Capture the cell that displays the provided text and extract its [X, Y] central coordinate. 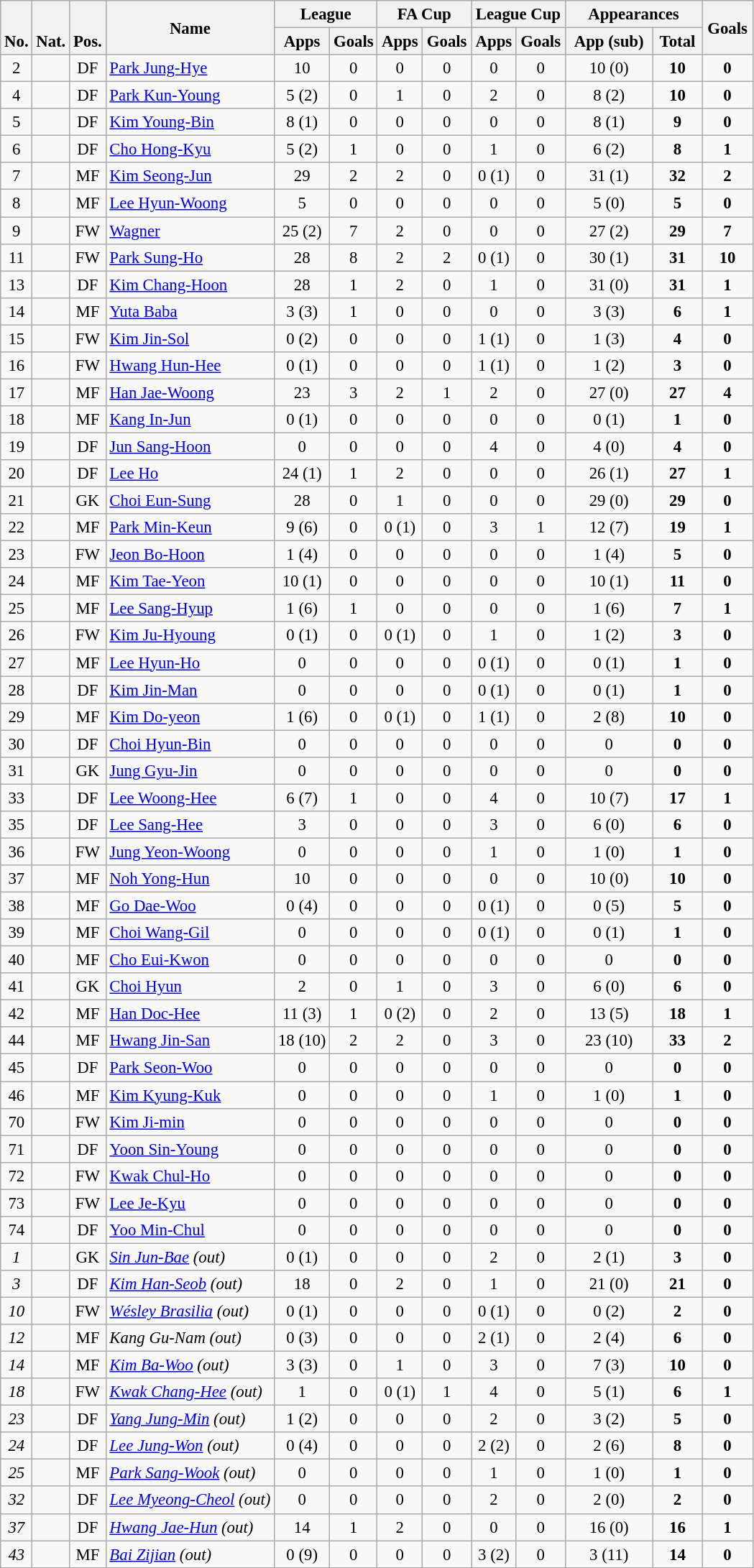
31 (0) [609, 285]
App (sub) [609, 42]
24 (1) [302, 474]
Pos. [88, 27]
Name [190, 27]
16 (0) [609, 1527]
Lee Ho [190, 474]
Park Sang-Wook (out) [190, 1473]
27 (0) [609, 392]
13 (5) [609, 1014]
Han Jae-Woong [190, 392]
Yuta Baba [190, 311]
Choi Hyun [190, 987]
FA Cup [424, 14]
18 (10) [302, 1041]
44 [17, 1041]
71 [17, 1149]
Kim Han-Seob (out) [190, 1284]
Noh Yong-Hun [190, 879]
Lee Je-Kyu [190, 1203]
Cho Hong-Kyu [190, 149]
39 [17, 933]
30 (1) [609, 257]
0 (5) [609, 906]
Kim Ba-Woo (out) [190, 1365]
Kim Ju-Hyoung [190, 636]
5 (0) [609, 203]
Kim Ji-min [190, 1122]
22 [17, 527]
Wésley Brasilia (out) [190, 1311]
Lee Hyun-Ho [190, 663]
Kwak Chul-Ho [190, 1176]
10 (7) [609, 798]
11 (3) [302, 1014]
No. [17, 27]
Kang In-Jun [190, 420]
Park Kun-Young [190, 96]
15 [17, 338]
Kim Do-yeon [190, 716]
40 [17, 960]
Go Dae-Woo [190, 906]
2 (4) [609, 1338]
1 (3) [609, 338]
12 (7) [609, 527]
2 (6) [609, 1446]
Park Jung-Hye [190, 68]
21 (0) [609, 1284]
41 [17, 987]
Kim Jin-Man [190, 690]
29 (0) [609, 501]
13 [17, 285]
12 [17, 1338]
Lee Woong-Hee [190, 798]
26 [17, 636]
Lee Sang-Hyup [190, 609]
7 (3) [609, 1365]
Kwak Chang-Hee (out) [190, 1392]
Lee Hyun-Woong [190, 203]
70 [17, 1122]
Park Min-Keun [190, 527]
4 (0) [609, 446]
26 (1) [609, 474]
Hwang Jin-San [190, 1041]
72 [17, 1176]
25 (2) [302, 231]
Kim Jin-Sol [190, 338]
Lee Sang-Hee [190, 825]
2 (0) [609, 1500]
0 (9) [302, 1554]
Choi Wang-Gil [190, 933]
Hwang Jae-Hun (out) [190, 1527]
36 [17, 852]
0 (3) [302, 1338]
Kim Kyung-Kuk [190, 1095]
Park Sung-Ho [190, 257]
Jun Sang-Hoon [190, 446]
Bai Zijian (out) [190, 1554]
31 (1) [609, 176]
42 [17, 1014]
35 [17, 825]
Sin Jun-Bae (out) [190, 1257]
8 (2) [609, 96]
46 [17, 1095]
Park Seon-Woo [190, 1068]
2 (2) [495, 1446]
Kim Chang-Hoon [190, 285]
Nat. [51, 27]
74 [17, 1230]
League Cup [519, 14]
5 (1) [609, 1392]
2 (8) [609, 716]
45 [17, 1068]
20 [17, 474]
Lee Jung-Won (out) [190, 1446]
Kim Young-Bin [190, 122]
38 [17, 906]
Choi Eun-Sung [190, 501]
Kim Tae-Yeon [190, 581]
27 (2) [609, 231]
Yoo Min-Chul [190, 1230]
30 [17, 744]
Kim Seong-Jun [190, 176]
Yang Jung-Min (out) [190, 1419]
6 (2) [609, 149]
Choi Hyun-Bin [190, 744]
73 [17, 1203]
Han Doc-Hee [190, 1014]
Jung Yeon-Woong [190, 852]
Jeon Bo-Hoon [190, 555]
3 (11) [609, 1554]
Yoon Sin-Young [190, 1149]
Hwang Hun-Hee [190, 366]
43 [17, 1554]
Appearances [634, 14]
23 (10) [609, 1041]
Jung Gyu-Jin [190, 771]
Lee Myeong-Cheol (out) [190, 1500]
Kang Gu-Nam (out) [190, 1338]
Cho Eui-Kwon [190, 960]
9 (6) [302, 527]
Total [677, 42]
League [326, 14]
Wagner [190, 231]
6 (7) [302, 798]
